Return (x, y) of the center of cell containing provided text 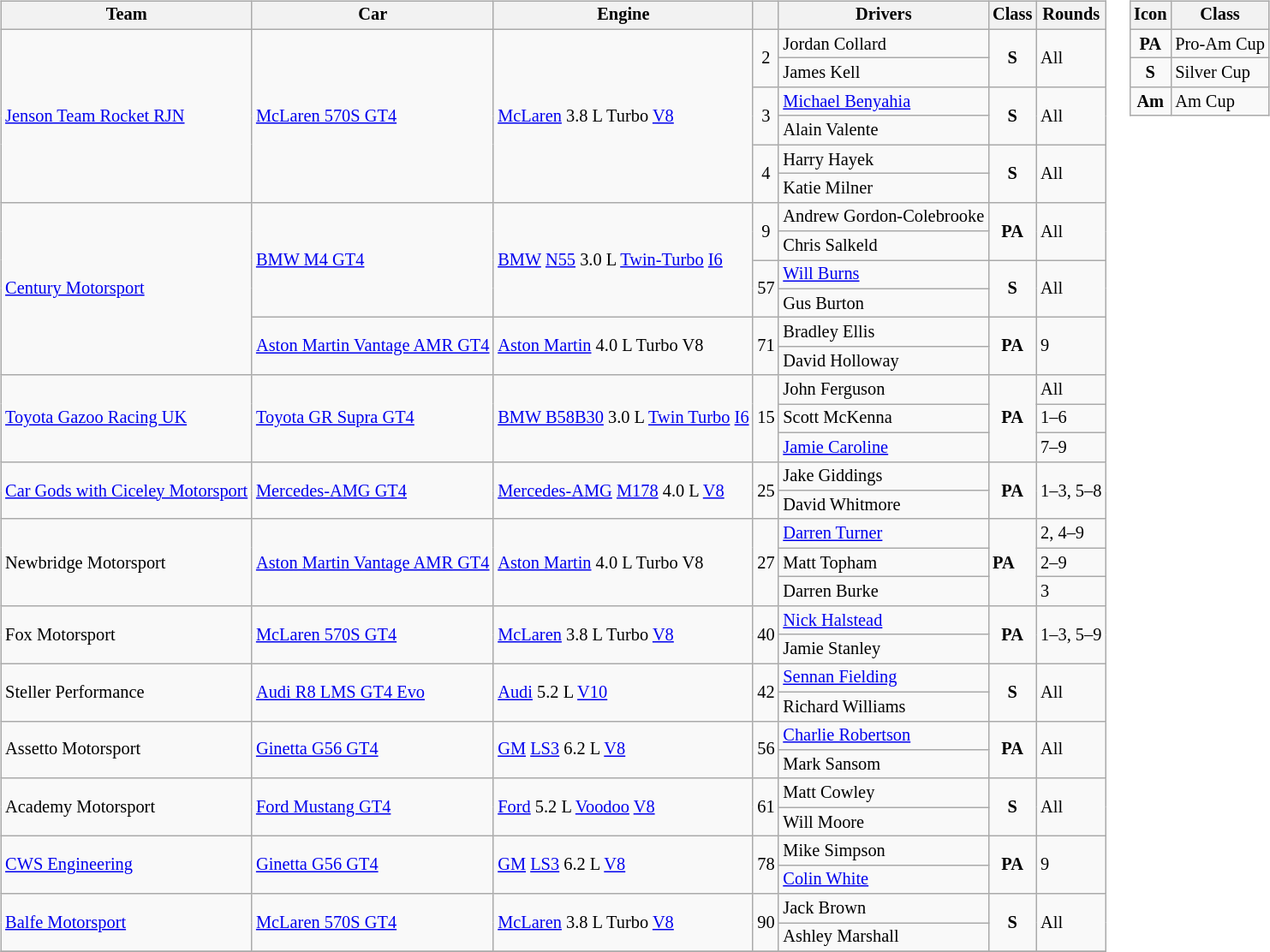
4 (766, 173)
Toyota GR Supra GT4 (373, 418)
71 (766, 346)
Darren Turner (884, 533)
Colin White (884, 879)
John Ferguson (884, 390)
Jake Giddings (884, 476)
2, 4–9 (1070, 533)
15 (766, 418)
Balfe Motorsport (127, 923)
Engine (623, 15)
Ford 5.2 L Voodoo V8 (623, 806)
Sennan Fielding (884, 678)
BMW N55 3.0 L Twin-Turbo I6 (623, 260)
Nick Halstead (884, 620)
1–3, 5–8 (1070, 490)
Jenson Team Rocket RJN (127, 116)
Assetto Motorsport (127, 750)
BMW B58B30 3.0 L Twin Turbo I6 (623, 418)
Katie Milner (884, 188)
40 (766, 634)
Jamie Stanley (884, 649)
Will Moore (884, 822)
Ford Mustang GT4 (373, 806)
56 (766, 750)
Chris Salkeld (884, 246)
Michael Benyahia (884, 102)
Alain Valente (884, 130)
Ashley Marshall (884, 937)
Car Gods with Ciceley Motorsport (127, 490)
BMW M4 GT4 (373, 260)
Gus Burton (884, 303)
Scott McKenna (884, 419)
David Whitmore (884, 505)
Century Motorsport (127, 289)
Toyota Gazoo Racing UK (127, 418)
Jack Brown (884, 908)
CWS Engineering (127, 865)
27 (766, 562)
Rounds (1070, 15)
Newbridge Motorsport (127, 562)
42 (766, 692)
Charlie Robertson (884, 735)
57 (766, 289)
2 (766, 58)
James Kell (884, 73)
Harry Hayek (884, 159)
90 (766, 923)
Jordan Collard (884, 44)
7–9 (1070, 447)
Mark Sansom (884, 765)
Matt Cowley (884, 793)
Will Burns (884, 275)
Andrew Gordon-Colebrooke (884, 217)
Silver Cup (1219, 73)
Am Cup (1219, 102)
78 (766, 865)
Audi R8 LMS GT4 Evo (373, 692)
1–6 (1070, 419)
Mike Simpson (884, 851)
2–9 (1070, 562)
Academy Motorsport (127, 806)
Audi 5.2 L V10 (623, 692)
Jamie Caroline (884, 447)
Bradley Ellis (884, 332)
Matt Topham (884, 562)
25 (766, 490)
Icon (1150, 15)
Steller Performance (127, 692)
Drivers (884, 15)
1–3, 5–9 (1070, 634)
Fox Motorsport (127, 634)
Am (1150, 102)
Mercedes-AMG M178 4.0 L V8 (623, 490)
Team (127, 15)
Darren Burke (884, 592)
Pro-Am Cup (1219, 44)
61 (766, 806)
Car (373, 15)
Richard Williams (884, 706)
Mercedes-AMG GT4 (373, 490)
David Holloway (884, 361)
